Locate the cell with the specified text and output its (X, Y) center coordinate. 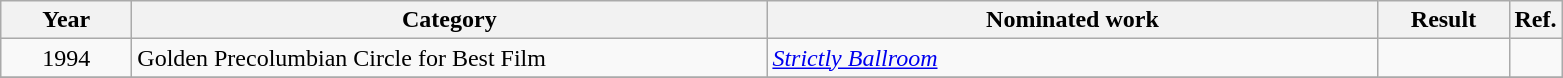
Golden Precolumbian Circle for Best Film (450, 58)
Category (450, 20)
Result (1444, 20)
Strictly Ballroom (1072, 58)
Ref. (1536, 20)
Nominated work (1072, 20)
1994 (66, 58)
Year (66, 20)
